Return [X, Y] of the center of cell containing provided text 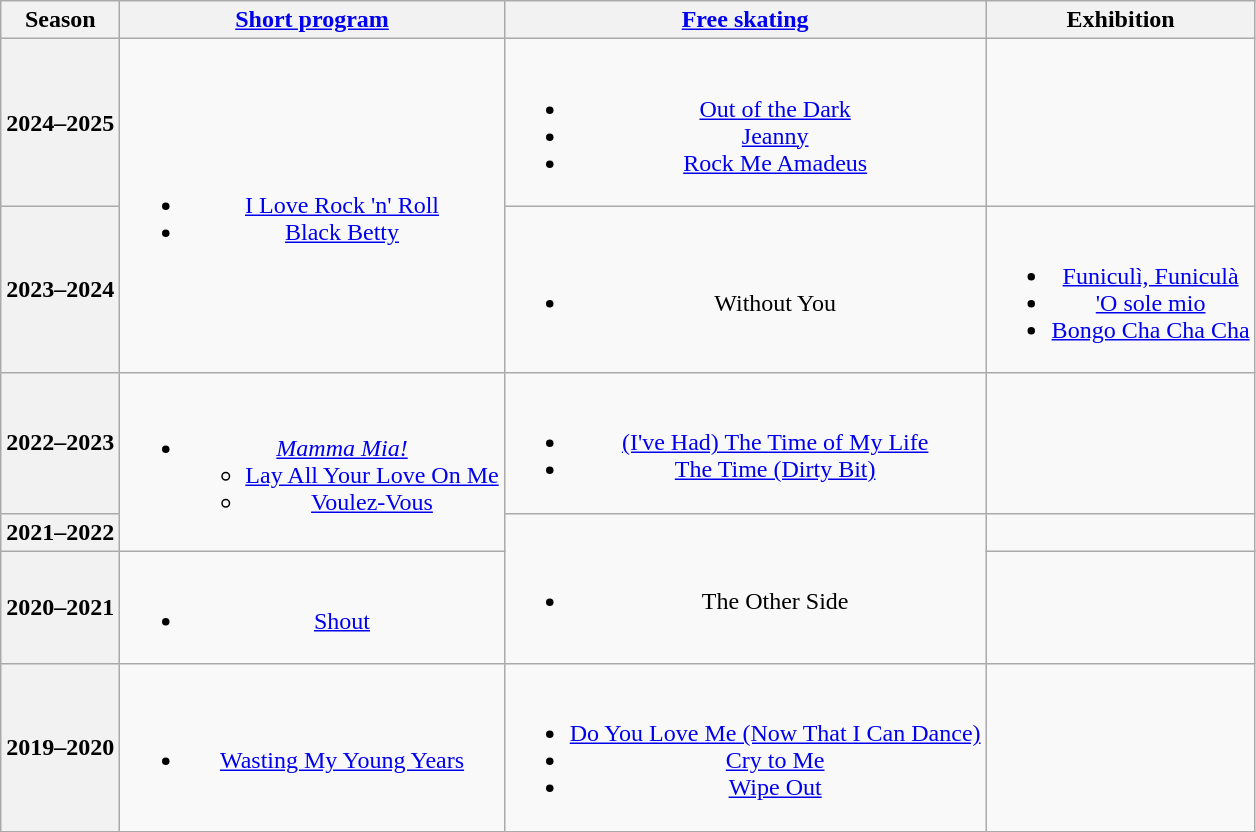
(I've Had) The Time of My Life The Time (Dirty Bit) [745, 443]
2022–2023 [60, 443]
2021–2022 [60, 532]
Mamma Mia!Lay All Your Love On Me Voulez-Vous [312, 462]
Without You [745, 290]
Free skating [745, 20]
Do You Love Me (Now That I Can Dance) Cry to Me Wipe Out [745, 748]
2024–2025 [60, 122]
2019–2020 [60, 748]
Wasting My Young Years [312, 748]
2020–2021 [60, 608]
The Other Side [745, 588]
2023–2024 [60, 290]
Shout [312, 608]
Funiculì, Funiculà 'O sole mio Bongo Cha Cha Cha [1120, 290]
I Love Rock 'n' Roll Black Betty [312, 206]
Exhibition [1120, 20]
Short program [312, 20]
Season [60, 20]
Out of the DarkJeannyRock Me Amadeus [745, 122]
